From the cell containing the given text, extract its center point as [x, y] coordinate. 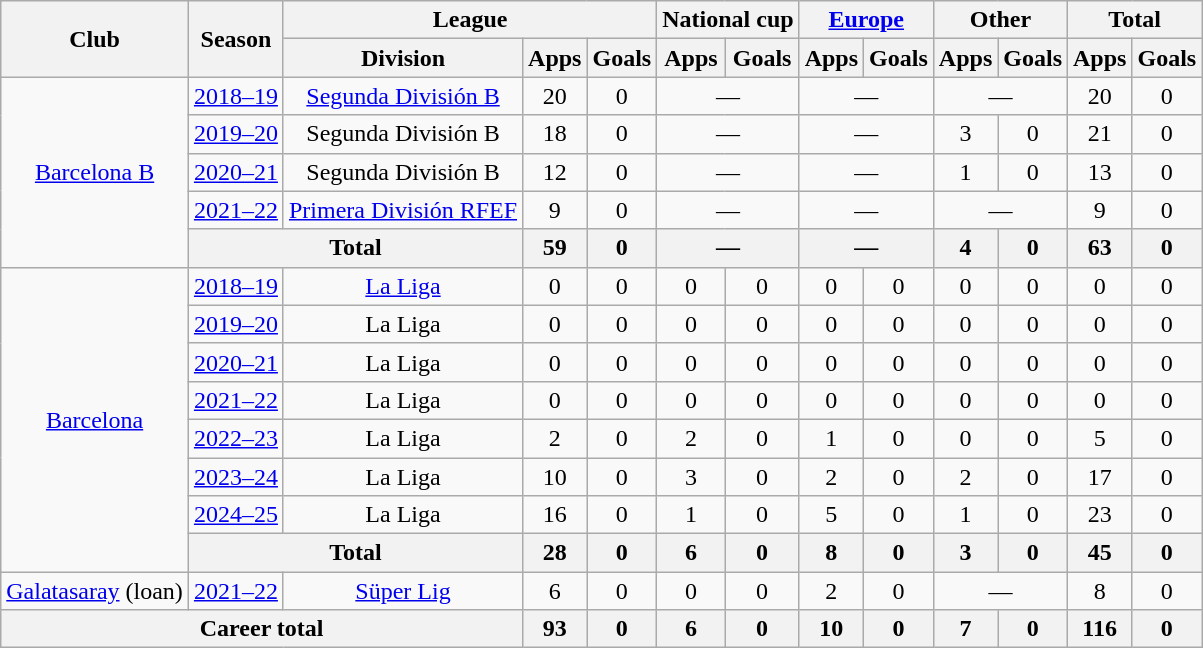
2022–23 [236, 438]
7 [965, 629]
18 [555, 134]
63 [1100, 248]
93 [555, 629]
Galatasaray (loan) [95, 591]
Europe [866, 20]
League [470, 20]
2024–25 [236, 515]
Division [402, 58]
16 [555, 515]
Season [236, 39]
Primera División RFEF [402, 210]
13 [1100, 172]
Other [1000, 20]
Barcelona B [95, 172]
National cup [728, 20]
Süper Lig [402, 591]
17 [1100, 477]
Barcelona [95, 419]
23 [1100, 515]
116 [1100, 629]
2023–24 [236, 477]
4 [965, 248]
21 [1100, 134]
28 [555, 553]
45 [1100, 553]
59 [555, 248]
12 [555, 172]
Career total [262, 629]
Club [95, 39]
